Pinpoint the cell where the given text exists, returning its [x, y] midpoint coordinate. 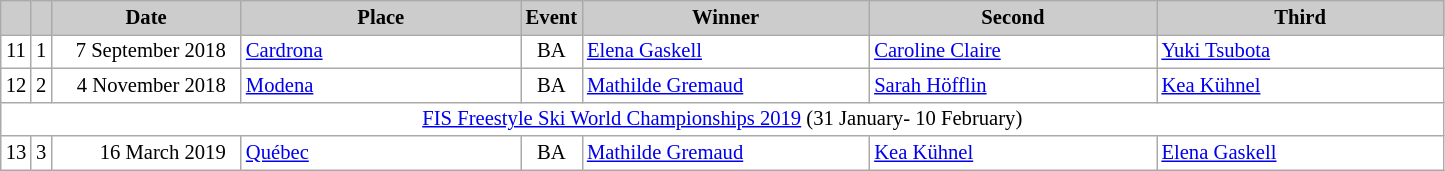
Second [1012, 17]
3 [41, 153]
4 November 2018 [146, 85]
FIS Freestyle Ski World Championships 2019 (31 January- 10 February) [722, 119]
7 September 2018 [146, 51]
16 March 2019 [146, 153]
Yuki Tsubota [1300, 51]
Place [381, 17]
1 [41, 51]
Winner [726, 17]
Caroline Claire [1012, 51]
Third [1300, 17]
11 [16, 51]
Sarah Höfflin [1012, 85]
12 [16, 85]
Date [146, 17]
Cardrona [381, 51]
Modena [381, 85]
2 [41, 85]
13 [16, 153]
Event [552, 17]
Québec [381, 153]
